Scan for the cell matching the given text and deliver its (x, y) coordinate at center. 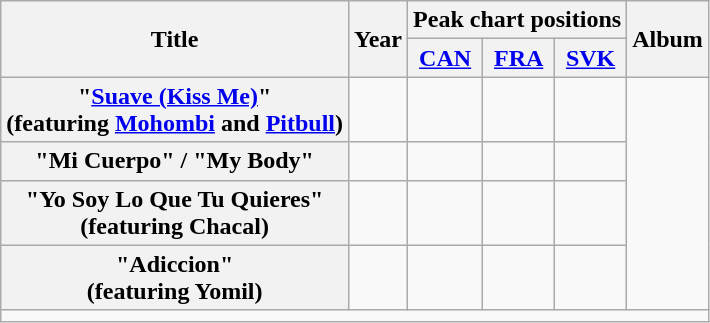
"Adiccion"(featuring Yomil) (175, 278)
SVK (591, 58)
Title (175, 39)
FRA (519, 58)
CAN (446, 58)
"Suave (Kiss Me)"(featuring Mohombi and Pitbull) (175, 110)
"Mi Cuerpo" / "My Body" (175, 161)
Year (378, 39)
"Yo Soy Lo Que Tu Quieres"(featuring Chacal) (175, 212)
Album (668, 39)
Peak chart positions (518, 20)
